Output the [X, Y] coordinate of the center of the cell containing the given text.  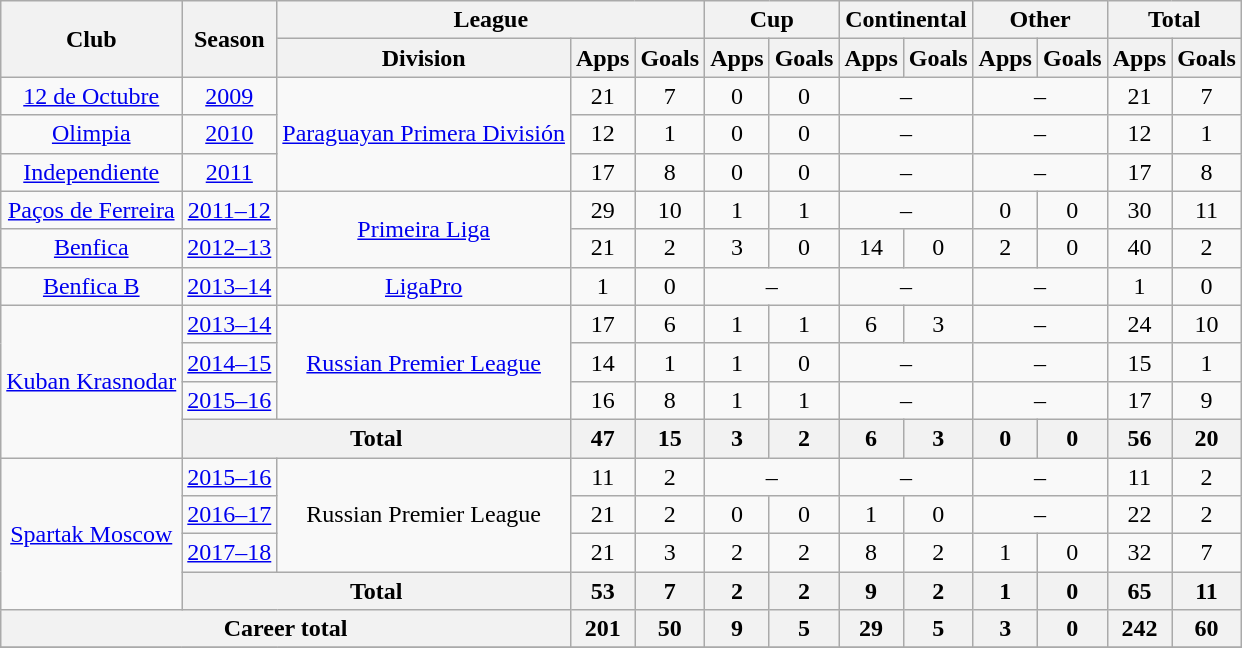
20 [1207, 438]
Career total [286, 629]
53 [602, 591]
24 [1139, 324]
65 [1139, 591]
32 [1139, 553]
Division [424, 58]
2010 [230, 134]
Paços de Ferreira [92, 210]
Spartak Moscow [92, 534]
2012–13 [230, 248]
LigaPro [424, 286]
16 [602, 400]
Kuban Krasnodar [92, 381]
2014–15 [230, 362]
League [491, 20]
30 [1139, 210]
201 [602, 629]
2016–17 [230, 515]
Primeira Liga [424, 229]
60 [1207, 629]
Olimpia [92, 134]
2009 [230, 96]
Benfica [92, 248]
56 [1139, 438]
50 [670, 629]
22 [1139, 515]
Paraguayan Primera División [424, 134]
2011 [230, 172]
Club [92, 39]
Other [1040, 20]
Season [230, 39]
242 [1139, 629]
Independiente [92, 172]
2017–18 [230, 553]
Benfica B [92, 286]
47 [602, 438]
Cup [772, 20]
40 [1139, 248]
12 de Octubre [92, 96]
2011–12 [230, 210]
Continental [906, 20]
